Identify which cell holds the provided text, then report its [X, Y] central coordinate. 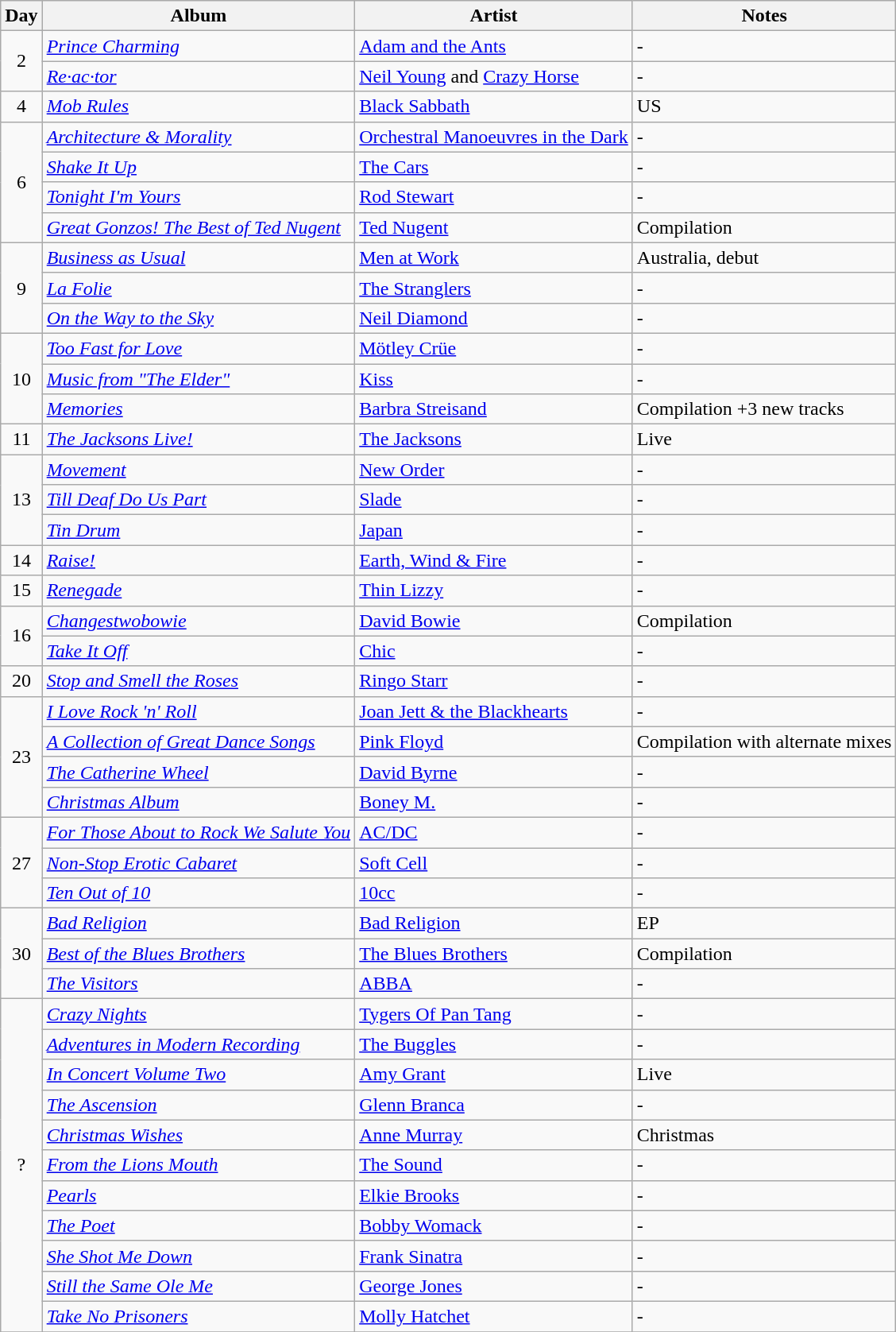
Ten Out of 10 [199, 893]
US [764, 106]
The Ascension [199, 1105]
Neil Young and Crazy Horse [494, 76]
23 [21, 757]
George Jones [494, 1286]
La Folie [199, 288]
A Collection of Great Dance Songs [199, 742]
Christmas Album [199, 802]
Joan Jett & the Blackhearts [494, 711]
Memories [199, 409]
ABBA [494, 984]
AC/DC [494, 832]
27 [21, 862]
Shake It Up [199, 167]
Japan [494, 530]
Renegade [199, 590]
11 [21, 439]
Pink Floyd [494, 742]
14 [21, 560]
10cc [494, 893]
16 [21, 636]
Earth, Wind & Fire [494, 560]
Stop and Smell the Roses [199, 681]
Thin Lizzy [494, 590]
Prince Charming [199, 46]
The Sound [494, 1165]
Elkie Brooks [494, 1195]
Chic [494, 651]
Christmas Wishes [199, 1135]
For Those About to Rock We Salute You [199, 832]
Rod Stewart [494, 197]
She Shot Me Down [199, 1256]
Changestwobowie [199, 621]
2 [21, 61]
Best of the Blues Brothers [199, 954]
Adam and the Ants [494, 46]
Anne Murray [494, 1135]
Movement [199, 470]
The Blues Brothers [494, 954]
The Stranglers [494, 288]
Pearls [199, 1195]
Amy Grant [494, 1075]
Men at Work [494, 257]
Still the Same Ole Me [199, 1286]
Non-Stop Erotic Cabaret [199, 862]
Mob Rules [199, 106]
Compilation with alternate mixes [764, 742]
From the Lions Mouth [199, 1165]
Re·ac·tor [199, 76]
In Concert Volume Two [199, 1075]
Till Deaf Do Us Part [199, 500]
Neil Diamond [494, 318]
Day [21, 16]
Great Gonzos! The Best of Ted Nugent [199, 227]
David Bowie [494, 621]
Tin Drum [199, 530]
New Order [494, 470]
Take It Off [199, 651]
Crazy Nights [199, 1014]
On the Way to the Sky [199, 318]
Take No Prisoners [199, 1316]
Business as Usual [199, 257]
6 [21, 182]
Ted Nugent [494, 227]
13 [21, 500]
Boney M. [494, 802]
30 [21, 954]
Tonight I'm Yours [199, 197]
Kiss [494, 379]
Soft Cell [494, 862]
The Catherine Wheel [199, 772]
The Cars [494, 167]
I Love Rock 'n' Roll [199, 711]
The Buggles [494, 1044]
Glenn Branca [494, 1105]
Architecture & Morality [199, 137]
10 [21, 378]
Too Fast for Love [199, 348]
Christmas [764, 1135]
The Visitors [199, 984]
Tygers Of Pan Tang [494, 1014]
15 [21, 590]
David Byrne [494, 772]
Raise! [199, 560]
Orchestral Manoeuvres in the Dark [494, 137]
Ringo Starr [494, 681]
Album [199, 16]
Bobby Womack [494, 1226]
20 [21, 681]
The Jacksons [494, 439]
Compilation +3 new tracks [764, 409]
Australia, debut [764, 257]
9 [21, 288]
Molly Hatchet [494, 1316]
Adventures in Modern Recording [199, 1044]
4 [21, 106]
? [21, 1165]
Music from "The Elder" [199, 379]
EP [764, 923]
The Jacksons Live! [199, 439]
Artist [494, 16]
The Poet [199, 1226]
Slade [494, 500]
Black Sabbath [494, 106]
Barbra Streisand [494, 409]
Mötley Crüe [494, 348]
Notes [764, 16]
Frank Sinatra [494, 1256]
